Identify which cell holds the provided text, then report its (x, y) central coordinate. 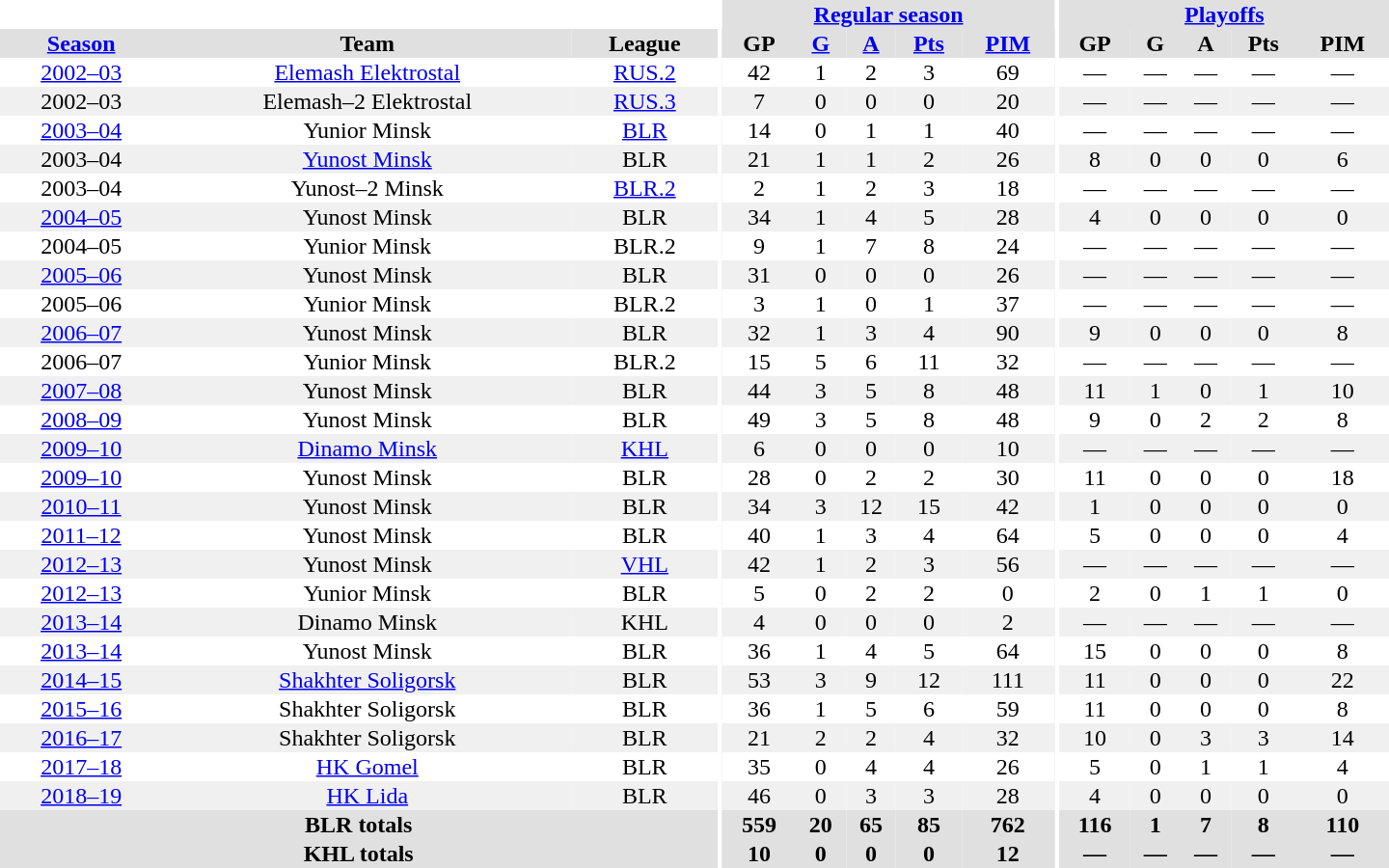
Season (81, 43)
559 (758, 825)
116 (1096, 825)
2015–16 (81, 709)
37 (1008, 304)
Regular season (888, 14)
49 (758, 420)
KHL totals (359, 854)
HK Gomel (367, 767)
League (644, 43)
2010–11 (81, 506)
2016–17 (81, 738)
BLR totals (359, 825)
22 (1343, 680)
53 (758, 680)
HK Lida (367, 796)
110 (1343, 825)
Playoffs (1225, 14)
59 (1008, 709)
2011–12 (81, 535)
2008–09 (81, 420)
Team (367, 43)
Elemash Elektrostal (367, 72)
31 (758, 275)
69 (1008, 72)
2018–19 (81, 796)
56 (1008, 564)
2017–18 (81, 767)
65 (871, 825)
90 (1008, 333)
RUS.2 (644, 72)
30 (1008, 477)
2014–15 (81, 680)
35 (758, 767)
46 (758, 796)
85 (929, 825)
24 (1008, 246)
762 (1008, 825)
Elemash–2 Elektrostal (367, 101)
44 (758, 391)
RUS.3 (644, 101)
Yunost–2 Minsk (367, 188)
VHL (644, 564)
111 (1008, 680)
2007–08 (81, 391)
